Search for the cell housing the specified text and yield its (x, y) center coordinate. 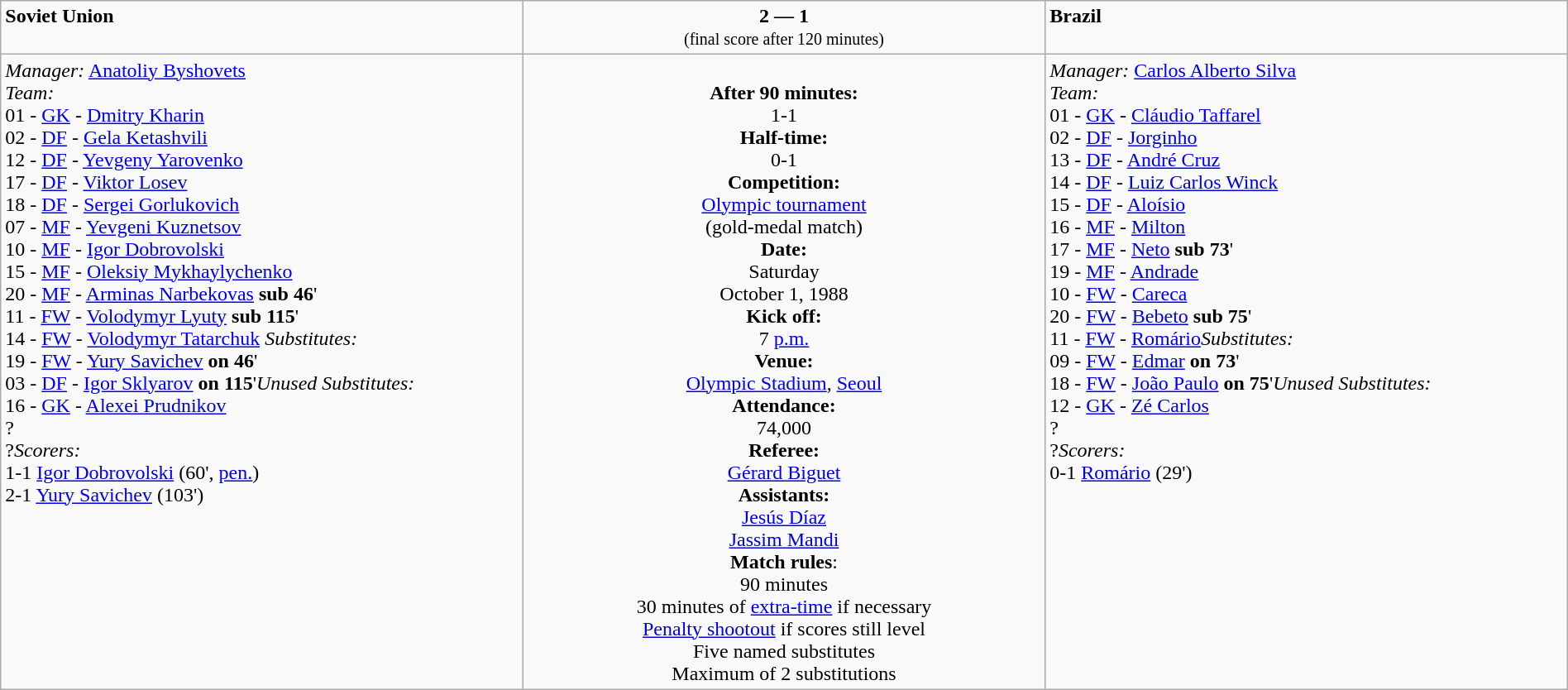
Brazil (1307, 28)
2 — 1(final score after 120 minutes) (784, 28)
Soviet Union (262, 28)
